Identify which cell holds the provided text, then report its (x, y) central coordinate. 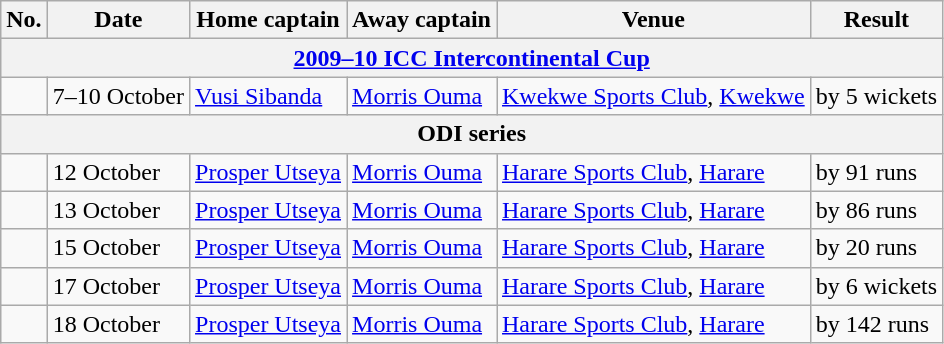
Away captain (422, 20)
by 5 wickets (876, 96)
by 91 runs (876, 172)
Kwekwe Sports Club, Kwekwe (653, 96)
Result (876, 20)
by 142 runs (876, 324)
by 20 runs (876, 248)
Date (118, 20)
2009–10 ICC Intercontinental Cup (472, 58)
by 86 runs (876, 210)
17 October (118, 286)
Home captain (268, 20)
No. (24, 20)
13 October (118, 210)
by 6 wickets (876, 286)
Vusi Sibanda (268, 96)
18 October (118, 324)
15 October (118, 248)
7–10 October (118, 96)
12 October (118, 172)
Venue (653, 20)
ODI series (472, 134)
